Return the [x, y] coordinate for the center point of the cell that contains the specified text.  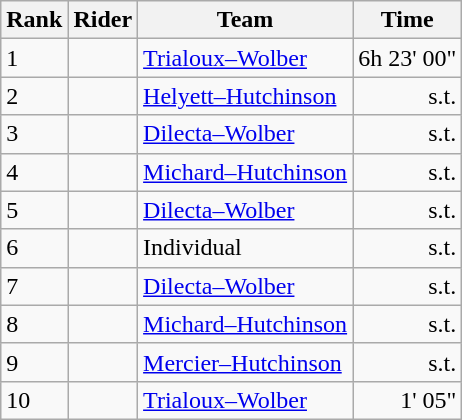
Individual [246, 248]
9 [34, 362]
Time [408, 20]
7 [34, 286]
3 [34, 134]
5 [34, 210]
1 [34, 58]
6 [34, 248]
1' 05" [408, 400]
Mercier–Hutchinson [246, 362]
Team [246, 20]
10 [34, 400]
6h 23' 00" [408, 58]
Rider [103, 20]
8 [34, 324]
2 [34, 96]
Rank [34, 20]
Helyett–Hutchinson [246, 96]
4 [34, 172]
